Pinpoint the cell where the given text exists, returning its [x, y] midpoint coordinate. 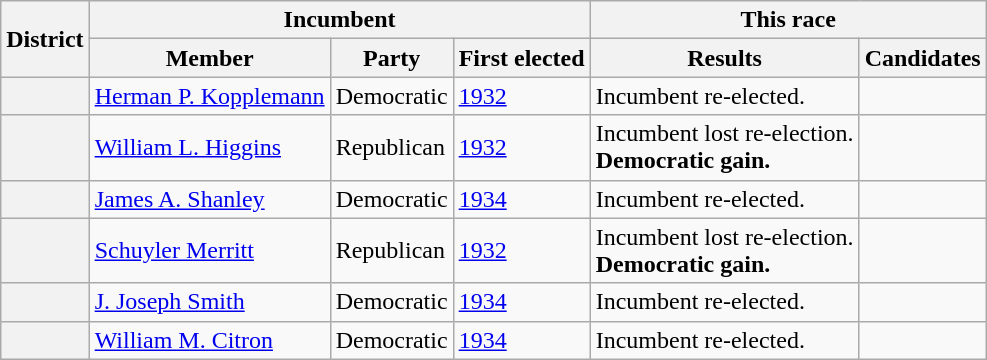
This race [788, 20]
First elected [522, 58]
Results [724, 58]
Schuyler Merritt [210, 250]
Herman P. Kopplemann [210, 96]
Incumbent [340, 20]
James A. Shanley [210, 199]
William M. Citron [210, 340]
William L. Higgins [210, 148]
District [45, 39]
Party [392, 58]
Member [210, 58]
J. Joseph Smith [210, 302]
Candidates [922, 58]
